Extract the [X, Y] coordinate from the center of the cell holding the provided text.  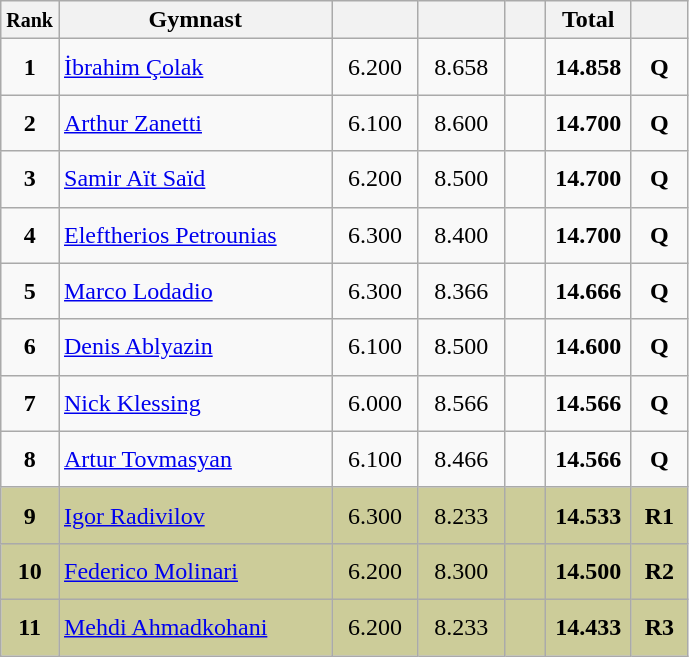
8.300 [461, 571]
9 [30, 515]
8.400 [461, 235]
14.433 [588, 627]
6 [30, 347]
R2 [659, 571]
Nick Klessing [195, 403]
5 [30, 291]
Eleftherios Petrounias [195, 235]
Gymnast [195, 20]
8.658 [461, 67]
8 [30, 459]
Artur Tovmasyan [195, 459]
8.466 [461, 459]
10 [30, 571]
Igor Radivilov [195, 515]
8.600 [461, 123]
Total [588, 20]
14.600 [588, 347]
Denis Ablyazin [195, 347]
R3 [659, 627]
1 [30, 67]
4 [30, 235]
11 [30, 627]
8.566 [461, 403]
Marco Lodadio [195, 291]
3 [30, 179]
Mehdi Ahmadkohani [195, 627]
14.500 [588, 571]
6.000 [375, 403]
7 [30, 403]
14.858 [588, 67]
R1 [659, 515]
İbrahim Çolak [195, 67]
2 [30, 123]
Arthur Zanetti [195, 123]
14.666 [588, 291]
8.366 [461, 291]
14.533 [588, 515]
Samir Aït Saïd [195, 179]
Rank [30, 20]
Federico Molinari [195, 571]
